Provide the [X, Y] coordinate of the cell's center where the given text is located.  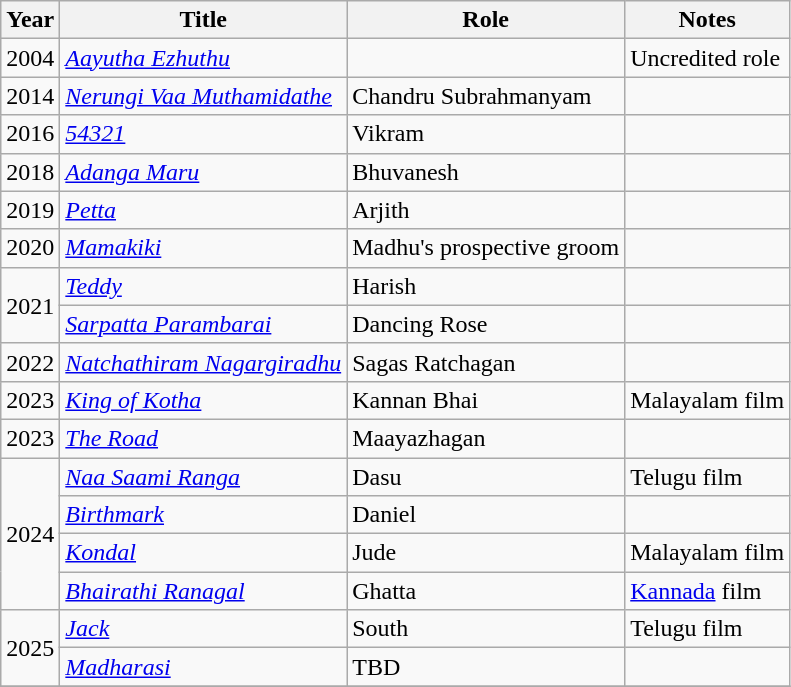
Kannan Bhai [486, 400]
Vikram [486, 134]
2024 [30, 534]
Sagas Ratchagan [486, 362]
Ghatta [486, 591]
Year [30, 20]
Sarpatta Parambarai [204, 324]
2016 [30, 134]
Adanga Maru [204, 172]
54321 [204, 134]
Bhairathi Ranagal [204, 591]
Kannada film [708, 591]
Jack [204, 629]
Harish [486, 286]
Uncredited role [708, 58]
Chandru Subrahmanyam [486, 96]
South [486, 629]
Title [204, 20]
Jude [486, 553]
Arjith [486, 210]
TBD [486, 667]
Notes [708, 20]
Aayutha Ezhuthu [204, 58]
Dancing Rose [486, 324]
2025 [30, 648]
Teddy [204, 286]
Nerungi Vaa Muthamidathe [204, 96]
2022 [30, 362]
2018 [30, 172]
Madharasi [204, 667]
The Road [204, 438]
Maayazhagan [486, 438]
Role [486, 20]
Natchathiram Nagargiradhu [204, 362]
2021 [30, 305]
Kondal [204, 553]
2020 [30, 248]
Mamakiki [204, 248]
King of Kotha [204, 400]
Bhuvanesh [486, 172]
2014 [30, 96]
2019 [30, 210]
Birthmark [204, 515]
2004 [30, 58]
Naa Saami Ranga [204, 477]
Dasu [486, 477]
Petta [204, 210]
Daniel [486, 515]
Madhu's prospective groom [486, 248]
